Pinpoint the cell where the given text exists, returning its (X, Y) midpoint coordinate. 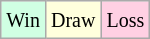
Loss (126, 20)
Draw (72, 20)
Win (24, 20)
